Scan for the cell matching the given text and deliver its [x, y] coordinate at center. 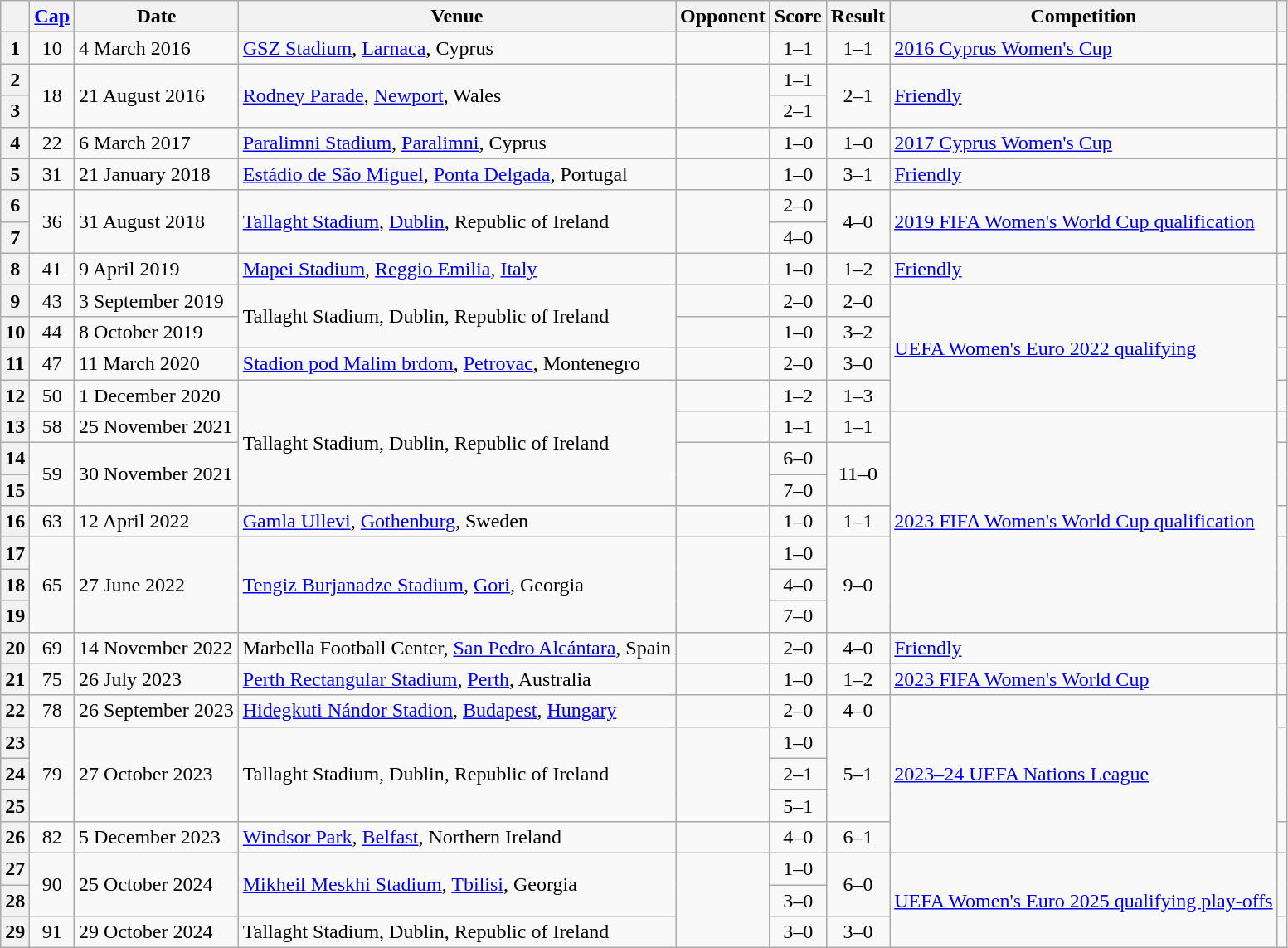
Windsor Park, Belfast, Northern Ireland [456, 837]
4 [15, 143]
2016 Cyprus Women's Cup [1083, 48]
6 March 2017 [157, 143]
58 [52, 427]
Hidegkuti Nándor Stadion, Budapest, Hungary [456, 711]
41 [52, 269]
UEFA Women's Euro 2022 qualifying [1083, 348]
Venue [456, 17]
Score [798, 17]
36 [52, 221]
90 [52, 884]
25 [15, 805]
11 [15, 363]
1 [15, 48]
1–3 [858, 396]
2023–24 UEFA Nations League [1083, 774]
25 November 2021 [157, 427]
4 March 2016 [157, 48]
27 [15, 868]
11 March 2020 [157, 363]
2023 FIFA Women's World Cup [1083, 679]
65 [52, 585]
Gamla Ullevi, Gothenburg, Sweden [456, 522]
29 October 2024 [157, 932]
26 September 2023 [157, 711]
3 [15, 111]
19 [15, 616]
47 [52, 363]
8 [15, 269]
3 September 2019 [157, 300]
9 April 2019 [157, 269]
2 [15, 80]
Cap [52, 17]
14 November 2022 [157, 648]
6 [15, 206]
3–2 [858, 332]
12 April 2022 [157, 522]
23 [15, 742]
3–1 [858, 174]
21 August 2016 [157, 95]
28 [15, 900]
69 [52, 648]
63 [52, 522]
Estádio de São Miguel, Ponta Delgada, Portugal [456, 174]
Paralimni Stadium, Paralimni, Cyprus [456, 143]
2019 FIFA Women's World Cup qualification [1083, 221]
91 [52, 932]
Tengiz Burjanadze Stadium, Gori, Georgia [456, 585]
25 October 2024 [157, 884]
Opponent [723, 17]
Mikheil Meskhi Stadium, Tbilisi, Georgia [456, 884]
5 [15, 174]
59 [52, 474]
17 [15, 553]
50 [52, 396]
1 December 2020 [157, 396]
27 October 2023 [157, 774]
15 [15, 490]
26 [15, 837]
14 [15, 459]
78 [52, 711]
UEFA Women's Euro 2025 qualifying play-offs [1083, 900]
29 [15, 932]
20 [15, 648]
2023 FIFA Women's World Cup qualification [1083, 522]
Result [858, 17]
11–0 [858, 474]
30 November 2021 [157, 474]
31 August 2018 [157, 221]
Perth Rectangular Stadium, Perth, Australia [456, 679]
9–0 [858, 585]
Mapei Stadium, Reggio Emilia, Italy [456, 269]
13 [15, 427]
21 [15, 679]
5 December 2023 [157, 837]
44 [52, 332]
6–1 [858, 837]
7 [15, 237]
24 [15, 774]
Rodney Parade, Newport, Wales [456, 95]
31 [52, 174]
Competition [1083, 17]
16 [15, 522]
27 June 2022 [157, 585]
Marbella Football Center, San Pedro Alcántara, Spain [456, 648]
43 [52, 300]
9 [15, 300]
Date [157, 17]
21 January 2018 [157, 174]
8 October 2019 [157, 332]
Stadion pod Malim brdom, Petrovac, Montenegro [456, 363]
75 [52, 679]
82 [52, 837]
26 July 2023 [157, 679]
2017 Cyprus Women's Cup [1083, 143]
12 [15, 396]
GSZ Stadium, Larnaca, Cyprus [456, 48]
79 [52, 774]
